Determine the (x, y) coordinate at the center of the cell enclosing the given text.  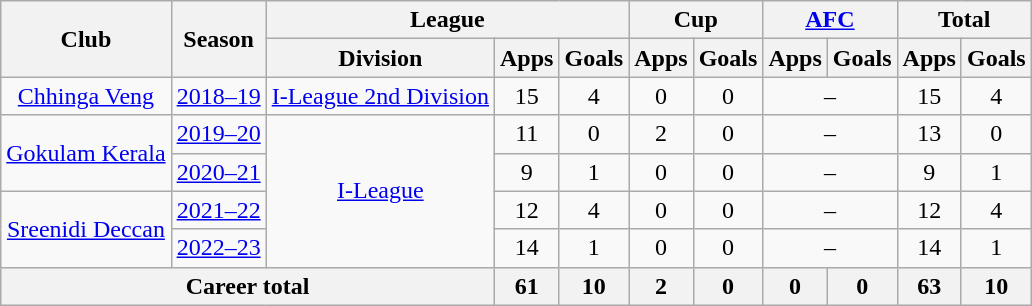
Gokulam Kerala (86, 153)
2020–21 (218, 172)
2022–23 (218, 248)
2019–20 (218, 134)
I-League (380, 191)
Club (86, 39)
Total (964, 20)
61 (527, 286)
Career total (248, 286)
Sreenidi Deccan (86, 229)
Chhinga Veng (86, 96)
AFC (830, 20)
2021–22 (218, 210)
13 (929, 134)
League (448, 20)
2018–19 (218, 96)
11 (527, 134)
Season (218, 39)
I-League 2nd Division (380, 96)
63 (929, 286)
Cup (696, 20)
Division (380, 58)
